Detect which cell encompasses the target text, then output its (x, y) center coordinate. 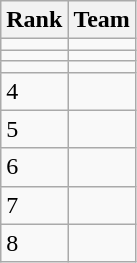
5 (34, 129)
6 (34, 167)
7 (34, 205)
4 (34, 91)
8 (34, 243)
Team (102, 20)
Rank (34, 20)
